Extract the [x, y] coordinate from the center of the cell holding the provided text.  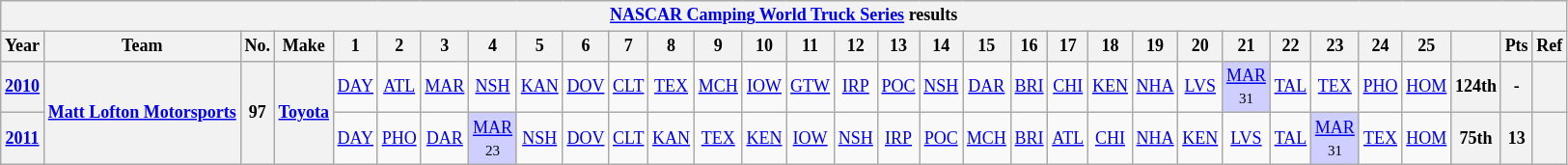
11 [811, 46]
MAR23 [493, 139]
2011 [23, 139]
17 [1068, 46]
2010 [23, 87]
Year [23, 46]
9 [718, 46]
6 [586, 46]
Toyota [303, 112]
124th [1476, 87]
24 [1380, 46]
8 [672, 46]
12 [855, 46]
20 [1200, 46]
MAR [445, 87]
No. [257, 46]
25 [1426, 46]
19 [1155, 46]
3 [445, 46]
5 [539, 46]
75th [1476, 139]
22 [1290, 46]
15 [987, 46]
Ref [1550, 46]
GTW [811, 87]
1 [355, 46]
Pts [1517, 46]
10 [764, 46]
Team [142, 46]
7 [629, 46]
21 [1247, 46]
- [1517, 87]
23 [1335, 46]
97 [257, 112]
14 [942, 46]
Matt Lofton Motorsports [142, 112]
16 [1029, 46]
18 [1111, 46]
2 [399, 46]
4 [493, 46]
NASCAR Camping World Truck Series results [784, 15]
Make [303, 46]
